Scan for the cell matching the given text and deliver its (x, y) coordinate at center. 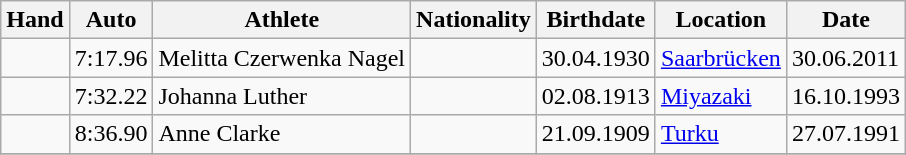
02.08.1913 (596, 96)
Miyazaki (720, 96)
Birthdate (596, 20)
Hand (35, 20)
21.09.1909 (596, 134)
Melitta Czerwenka Nagel (282, 58)
27.07.1991 (846, 134)
16.10.1993 (846, 96)
30.06.2011 (846, 58)
7:17.96 (111, 58)
Date (846, 20)
Nationality (474, 20)
Saarbrücken (720, 58)
Location (720, 20)
Athlete (282, 20)
7:32.22 (111, 96)
8:36.90 (111, 134)
Turku (720, 134)
Anne Clarke (282, 134)
Johanna Luther (282, 96)
Auto (111, 20)
30.04.1930 (596, 58)
